Locate the cell with the specified text and output its [x, y] center coordinate. 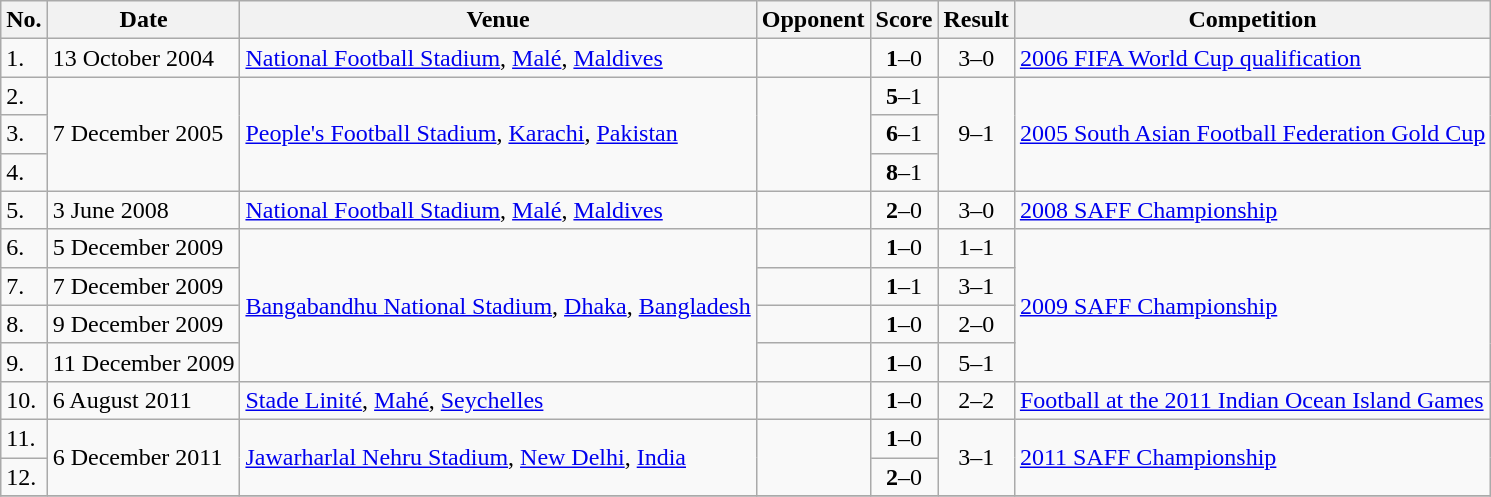
2. [24, 96]
8–1 [904, 172]
12. [24, 477]
13 October 2004 [144, 58]
3. [24, 134]
Opponent [813, 20]
2006 FIFA World Cup qualification [1252, 58]
2005 South Asian Football Federation Gold Cup [1252, 134]
2011 SAFF Championship [1252, 457]
Result [976, 20]
9–1 [976, 134]
Football at the 2011 Indian Ocean Island Games [1252, 400]
6–1 [904, 134]
11. [24, 438]
7 December 2009 [144, 286]
People's Football Stadium, Karachi, Pakistan [498, 134]
11 December 2009 [144, 362]
Score [904, 20]
3 June 2008 [144, 210]
Date [144, 20]
6 December 2011 [144, 457]
Jawarharlal Nehru Stadium, New Delhi, India [498, 457]
6. [24, 248]
5. [24, 210]
2008 SAFF Championship [1252, 210]
Competition [1252, 20]
1. [24, 58]
5 December 2009 [144, 248]
10. [24, 400]
9. [24, 362]
Bangabandhu National Stadium, Dhaka, Bangladesh [498, 305]
2–2 [976, 400]
4. [24, 172]
8. [24, 324]
7 December 2005 [144, 134]
Stade Linité, Mahé, Seychelles [498, 400]
No. [24, 20]
7. [24, 286]
6 August 2011 [144, 400]
9 December 2009 [144, 324]
2009 SAFF Championship [1252, 305]
Venue [498, 20]
